Output the (X, Y) coordinate of the center of the cell containing the given text.  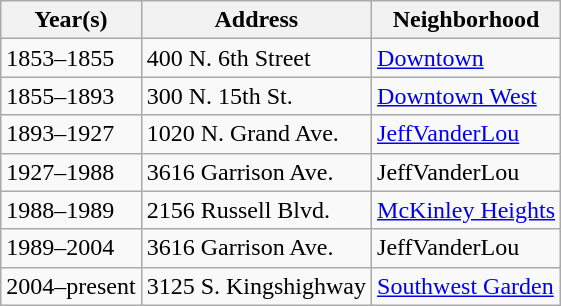
1988–1989 (71, 210)
3125 S. Kingshighway (256, 286)
1855–1893 (71, 96)
Downtown (466, 58)
Address (256, 20)
2156 Russell Blvd. (256, 210)
1020 N. Grand Ave. (256, 134)
1989–2004 (71, 248)
Southwest Garden (466, 286)
Neighborhood (466, 20)
300 N. 15th St. (256, 96)
2004–present (71, 286)
1893–1927 (71, 134)
McKinley Heights (466, 210)
1853–1855 (71, 58)
1927–1988 (71, 172)
400 N. 6th Street (256, 58)
Year(s) (71, 20)
Downtown West (466, 96)
